Identify which cell holds the provided text, then report its (x, y) central coordinate. 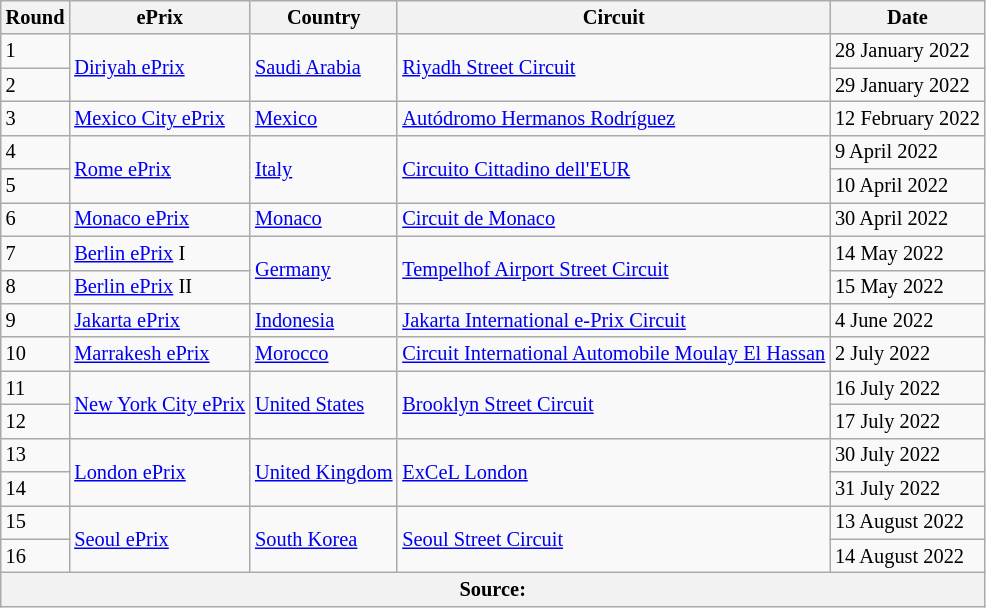
4 (36, 152)
Jakarta ePrix (160, 320)
Tempelhof Airport Street Circuit (614, 270)
Seoul ePrix (160, 538)
16 (36, 556)
Italy (324, 168)
Rome ePrix (160, 168)
15 May 2022 (908, 287)
Riyadh Street Circuit (614, 68)
Diriyah ePrix (160, 68)
Monaco ePrix (160, 219)
Round (36, 17)
ePrix (160, 17)
United Kingdom (324, 472)
Source: (493, 589)
30 July 2022 (908, 455)
Berlin ePrix I (160, 253)
Circuito Cittadino dell'EUR (614, 168)
8 (36, 287)
5 (36, 186)
Indonesia (324, 320)
29 January 2022 (908, 85)
South Korea (324, 538)
United States (324, 404)
4 June 2022 (908, 320)
6 (36, 219)
Seoul Street Circuit (614, 538)
2 July 2022 (908, 354)
Morocco (324, 354)
Saudi Arabia (324, 68)
10 (36, 354)
13 (36, 455)
14 May 2022 (908, 253)
Circuit (614, 17)
9 (36, 320)
14 August 2022 (908, 556)
13 August 2022 (908, 522)
10 April 2022 (908, 186)
Jakarta International e-Prix Circuit (614, 320)
28 January 2022 (908, 51)
30 April 2022 (908, 219)
12 (36, 421)
12 February 2022 (908, 118)
Date (908, 17)
Circuit International Automobile Moulay El Hassan (614, 354)
Marrakesh ePrix (160, 354)
Monaco (324, 219)
2 (36, 85)
Autódromo Hermanos Rodríguez (614, 118)
3 (36, 118)
17 July 2022 (908, 421)
1 (36, 51)
31 July 2022 (908, 489)
Circuit de Monaco (614, 219)
7 (36, 253)
11 (36, 388)
London ePrix (160, 472)
Brooklyn Street Circuit (614, 404)
Mexico City ePrix (160, 118)
15 (36, 522)
Berlin ePrix II (160, 287)
New York City ePrix (160, 404)
Country (324, 17)
ExCeL London (614, 472)
Mexico (324, 118)
14 (36, 489)
16 July 2022 (908, 388)
Germany (324, 270)
9 April 2022 (908, 152)
